Pinpoint the cell where the given text exists, returning its (x, y) midpoint coordinate. 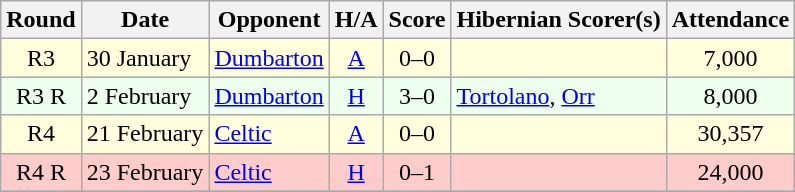
8,000 (730, 96)
24,000 (730, 172)
0–1 (417, 172)
R4 (41, 134)
Attendance (730, 20)
R4 R (41, 172)
Opponent (269, 20)
30,357 (730, 134)
23 February (145, 172)
Date (145, 20)
H/A (356, 20)
7,000 (730, 58)
2 February (145, 96)
R3 (41, 58)
Score (417, 20)
Tortolano, Orr (558, 96)
R3 R (41, 96)
21 February (145, 134)
Hibernian Scorer(s) (558, 20)
3–0 (417, 96)
30 January (145, 58)
Round (41, 20)
